Find where the given text appears and provide that cell's center as (X, Y) coordinate. 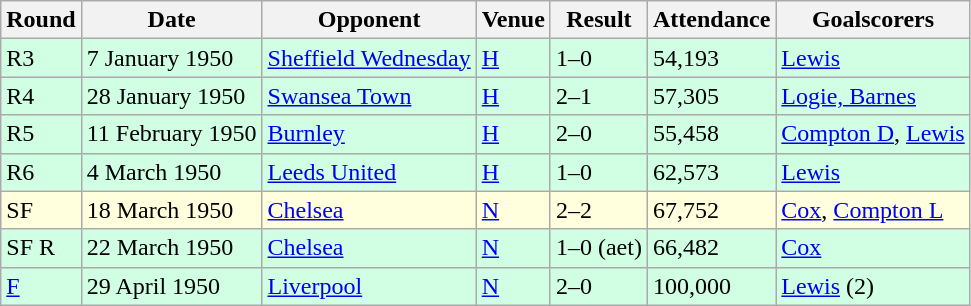
Burnley (369, 134)
Cox, Compton L (873, 210)
57,305 (711, 96)
100,000 (711, 286)
18 March 1950 (172, 210)
1–0 (aet) (598, 248)
55,458 (711, 134)
Result (598, 20)
28 January 1950 (172, 96)
Liverpool (369, 286)
R5 (41, 134)
Cox (873, 248)
Opponent (369, 20)
67,752 (711, 210)
22 March 1950 (172, 248)
Goalscorers (873, 20)
54,193 (711, 58)
R3 (41, 58)
Round (41, 20)
Logie, Barnes (873, 96)
2–2 (598, 210)
Venue (513, 20)
Lewis (2) (873, 286)
Attendance (711, 20)
R4 (41, 96)
4 March 1950 (172, 172)
2–1 (598, 96)
R6 (41, 172)
Date (172, 20)
Compton D, Lewis (873, 134)
F (41, 286)
7 January 1950 (172, 58)
Leeds United (369, 172)
SF R (41, 248)
11 February 1950 (172, 134)
62,573 (711, 172)
Sheffield Wednesday (369, 58)
29 April 1950 (172, 286)
66,482 (711, 248)
SF (41, 210)
Swansea Town (369, 96)
